Return (x, y) of the center of cell containing provided text 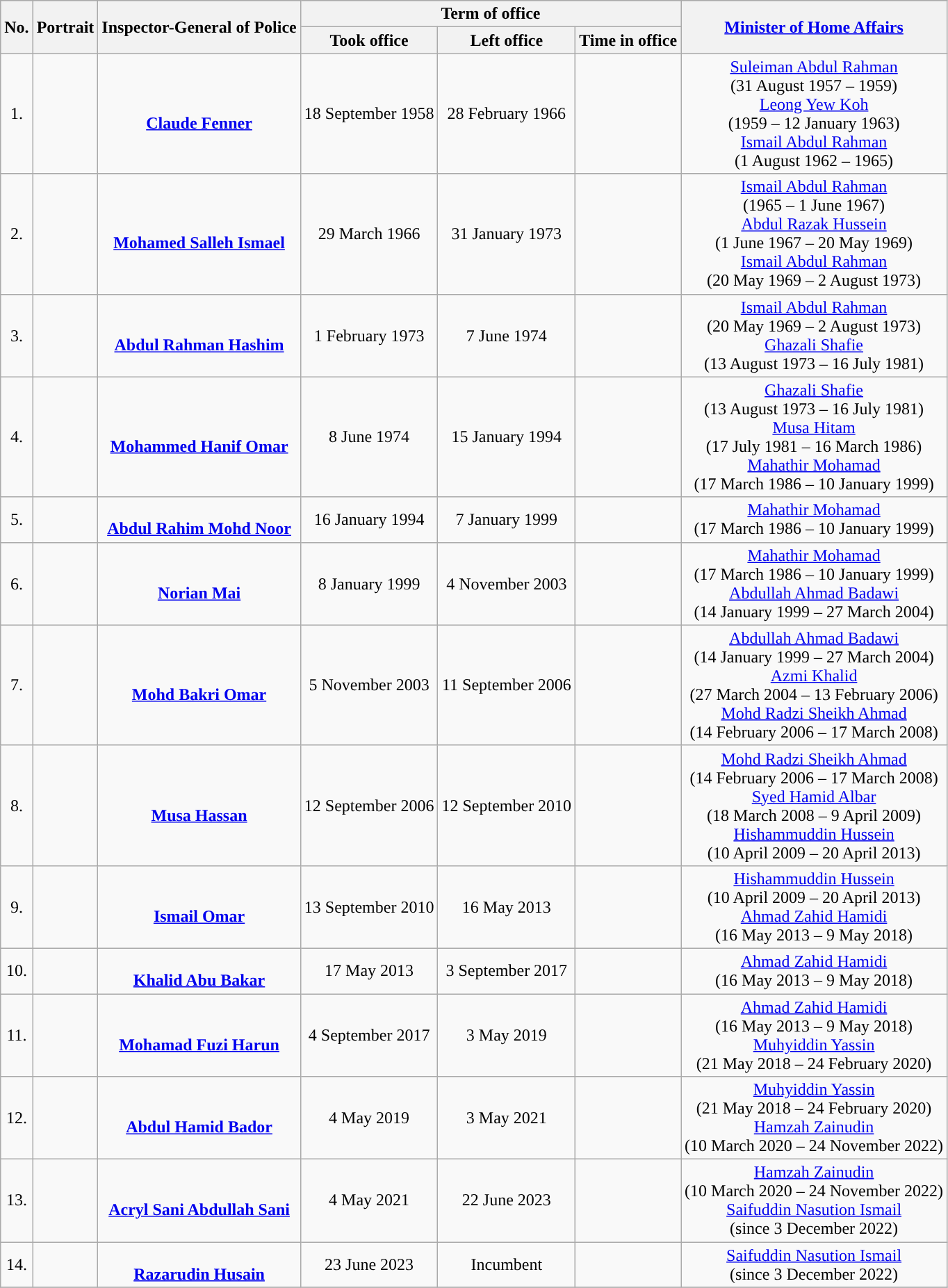
Mohd Bakri Omar (199, 685)
23 June 2023 (369, 1265)
6. (17, 584)
3 May 2019 (507, 1036)
Ismail Abdul Rahman(20 May 1969 – 2 August 1973)Ghazali Shafie(13 August 1973 – 16 July 1981) (815, 335)
Portrait (65, 27)
Ahmad Zahid Hamidi(16 May 2013 – 9 May 2018) (815, 970)
13. (17, 1201)
14. (17, 1265)
Khalid Abu Bakar (199, 970)
Abdul Rahman Hashim (199, 335)
28 February 1966 (507, 114)
Mahathir Mohamad(17 March 1986 – 10 January 1999) (815, 520)
Time in office (628, 40)
10. (17, 970)
7 June 1974 (507, 335)
Left office (507, 40)
4 May 2019 (369, 1118)
8 June 1974 (369, 437)
29 March 1966 (369, 234)
15 January 1994 (507, 437)
8 January 1999 (369, 584)
17 May 2013 (369, 970)
3. (17, 335)
Hamzah Zainudin(10 March 2020 – 24 November 2022)Saifuddin Nasution Ismail(since 3 December 2022) (815, 1201)
Mohamed Salleh Ismael (199, 234)
Mohamad Fuzi Harun (199, 1036)
9. (17, 906)
Ahmad Zahid Hamidi(16 May 2013 – 9 May 2018)Muhyiddin Yassin(21 May 2018 – 24 February 2020) (815, 1036)
8. (17, 805)
Ismail Omar (199, 906)
16 May 2013 (507, 906)
5 November 2003 (369, 685)
Mohammed Hanif Omar (199, 437)
11 September 2006 (507, 685)
Inspector-General of Police (199, 27)
4 September 2017 (369, 1036)
7 January 1999 (507, 520)
Acryl Sani Abdullah Sani (199, 1201)
5. (17, 520)
1 February 1973 (369, 335)
Razarudin Husain (199, 1265)
Muhyiddin Yassin(21 May 2018 – 24 February 2020)Hamzah Zainudin(10 March 2020 – 24 November 2022) (815, 1118)
2. (17, 234)
12 September 2010 (507, 805)
Abdul Hamid Bador (199, 1118)
18 September 1958 (369, 114)
3 September 2017 (507, 970)
Minister of Home Affairs (815, 27)
11. (17, 1036)
Musa Hassan (199, 805)
13 September 2010 (369, 906)
7. (17, 685)
4. (17, 437)
31 January 1973 (507, 234)
Norian Mai (199, 584)
Incumbent (507, 1265)
Ismail Abdul Rahman(1965 – 1 June 1967)Abdul Razak Hussein(1 June 1967 – 20 May 1969)Ismail Abdul Rahman(20 May 1969 – 2 August 1973) (815, 234)
1. (17, 114)
22 June 2023 (507, 1201)
3 May 2021 (507, 1118)
Claude Fenner (199, 114)
4 November 2003 (507, 584)
12 September 2006 (369, 805)
Suleiman Abdul Rahman(31 August 1957 – 1959)Leong Yew Koh(1959 – 12 January 1963)Ismail Abdul Rahman(1 August 1962 – 1965) (815, 114)
Abdul Rahim Mohd Noor (199, 520)
Took office (369, 40)
Saifuddin Nasution Ismail(since 3 December 2022) (815, 1265)
Term of office (491, 14)
16 January 1994 (369, 520)
Hishammuddin Hussein(10 April 2009 – 20 April 2013)Ahmad Zahid Hamidi(16 May 2013 – 9 May 2018) (815, 906)
No. (17, 27)
12. (17, 1118)
4 May 2021 (369, 1201)
Ghazali Shafie(13 August 1973 – 16 July 1981)Musa Hitam(17 July 1981 – 16 March 1986)Mahathir Mohamad(17 March 1986 – 10 January 1999) (815, 437)
Mahathir Mohamad(17 March 1986 – 10 January 1999)Abdullah Ahmad Badawi(14 January 1999 – 27 March 2004) (815, 584)
